Scan for the cell matching the given text and deliver its [X, Y] coordinate at center. 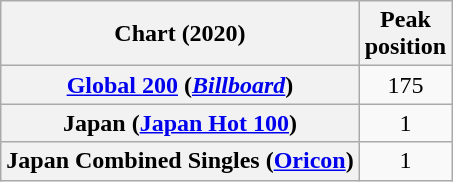
175 [405, 85]
Japan Combined Singles (Oricon) [180, 161]
Global 200 (Billboard) [180, 85]
Japan (Japan Hot 100) [180, 123]
Peakposition [405, 34]
Chart (2020) [180, 34]
